Output the [x, y] coordinate of the center of the cell containing the given text.  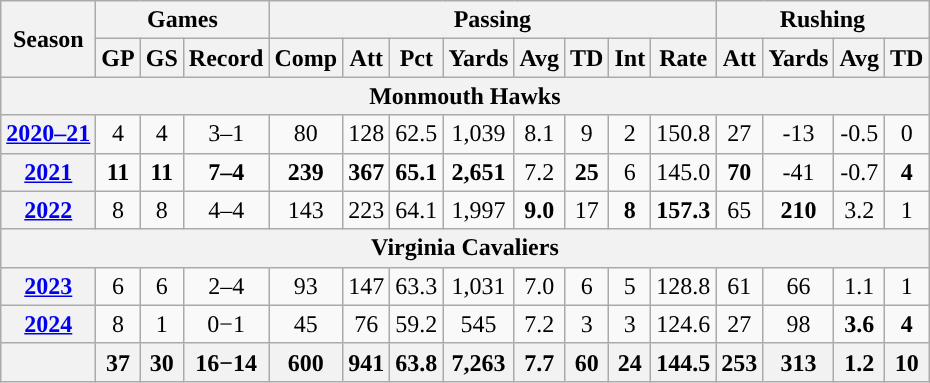
144.5 [684, 362]
76 [366, 324]
2–4 [226, 286]
2024 [48, 324]
64.1 [416, 210]
80 [306, 134]
147 [366, 286]
65.1 [416, 172]
1,997 [478, 210]
-13 [798, 134]
GS [162, 58]
17 [587, 210]
10 [907, 362]
2023 [48, 286]
941 [366, 362]
9 [587, 134]
7.7 [540, 362]
3.6 [860, 324]
Pct [416, 58]
600 [306, 362]
61 [740, 286]
1,031 [478, 286]
545 [478, 324]
1.1 [860, 286]
2020–21 [48, 134]
367 [366, 172]
Games [182, 20]
Passing [492, 20]
-0.7 [860, 172]
210 [798, 210]
2,651 [478, 172]
Record [226, 58]
3–1 [226, 134]
124.6 [684, 324]
Comp [306, 58]
2022 [48, 210]
Monmouth Hawks [465, 96]
128.8 [684, 286]
1.2 [860, 362]
60 [587, 362]
25 [587, 172]
313 [798, 362]
8.1 [540, 134]
16−14 [226, 362]
63.8 [416, 362]
98 [798, 324]
145.0 [684, 172]
-0.5 [860, 134]
143 [306, 210]
5 [630, 286]
37 [118, 362]
239 [306, 172]
7.0 [540, 286]
70 [740, 172]
65 [740, 210]
7–4 [226, 172]
223 [366, 210]
2 [630, 134]
66 [798, 286]
157.3 [684, 210]
128 [366, 134]
59.2 [416, 324]
62.5 [416, 134]
45 [306, 324]
93 [306, 286]
-41 [798, 172]
7,263 [478, 362]
Int [630, 58]
9.0 [540, 210]
0 [907, 134]
Rate [684, 58]
Virginia Cavaliers [465, 248]
253 [740, 362]
150.8 [684, 134]
3.2 [860, 210]
0−1 [226, 324]
4–4 [226, 210]
2021 [48, 172]
Season [48, 39]
30 [162, 362]
GP [118, 58]
Rushing [822, 20]
24 [630, 362]
1,039 [478, 134]
63.3 [416, 286]
